Find where the given text appears and provide that cell's center as (X, Y) coordinate. 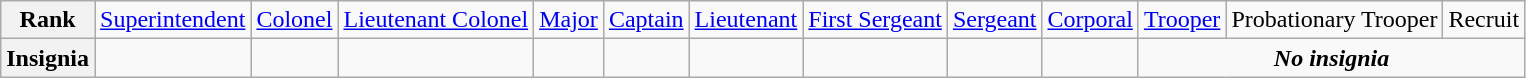
Insignia (48, 58)
Lieutenant Colonel (436, 20)
Rank (48, 20)
Probationary Trooper (1334, 20)
Colonel (294, 20)
Captain (646, 20)
First Sergeant (876, 20)
Corporal (1090, 20)
No insignia (1331, 58)
Recruit (1484, 20)
Sergeant (994, 20)
Trooper (1182, 20)
Superintendent (173, 20)
Lieutenant (746, 20)
Major (569, 20)
